Locate the cell with the specified text and output its [X, Y] center coordinate. 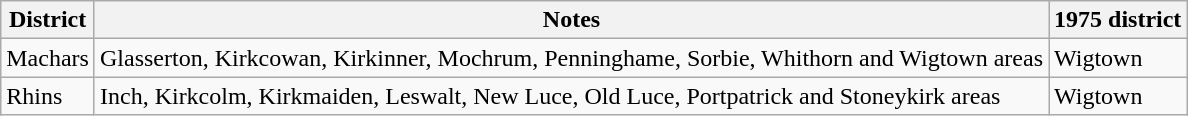
Inch, Kirkcolm, Kirkmaiden, Leswalt, New Luce, Old Luce, Portpatrick and Stoneykirk areas [571, 96]
Glasserton, Kirkcowan, Kirkinner, Mochrum, Penninghame, Sorbie, Whithorn and Wigtown areas [571, 58]
1975 district [1117, 20]
Notes [571, 20]
Machars [48, 58]
District [48, 20]
Rhins [48, 96]
